Return [x, y] of the center of cell containing provided text 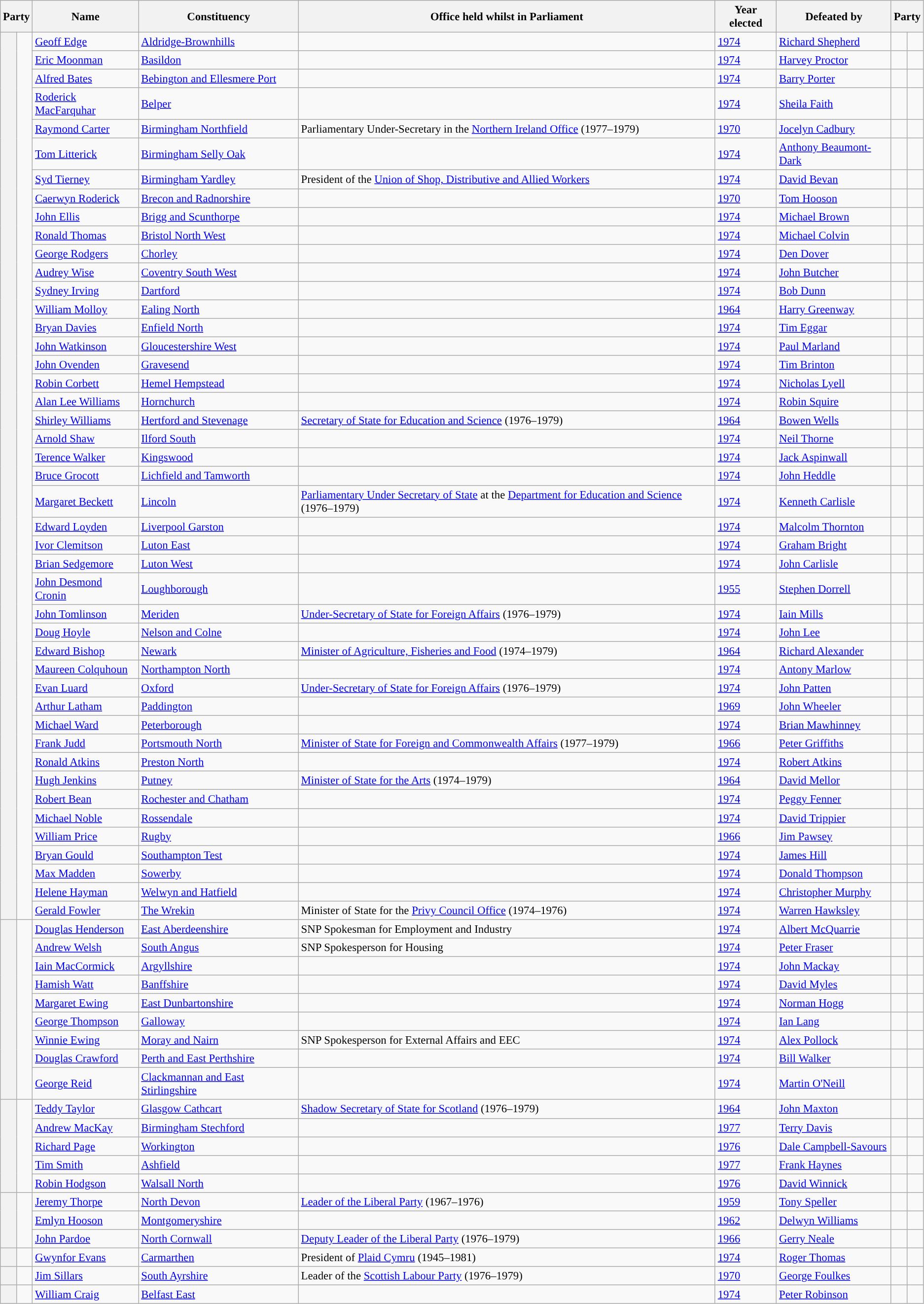
Bristol North West [218, 235]
Loughborough [218, 589]
Putney [218, 780]
Jocelyn Cadbury [834, 129]
Gloucestershire West [218, 346]
Aldridge-Brownhills [218, 42]
Brian Mawhinney [834, 725]
Birmingham Selly Oak [218, 154]
Hornchurch [218, 402]
Alfred Bates [86, 79]
Jim Pawsey [834, 836]
Northampton North [218, 670]
Parliamentary Under Secretary of State at the Department for Education and Science (1976–1979) [507, 501]
Coventry South West [218, 272]
1969 [746, 706]
John Butcher [834, 272]
Christopher Murphy [834, 892]
Neil Thorne [834, 439]
Sydney Irving [86, 291]
Tom Litterick [86, 154]
South Angus [218, 948]
North Cornwall [218, 1239]
Robin Hodgson [86, 1183]
David Myles [834, 985]
Terence Walker [86, 458]
Helene Hayman [86, 892]
Raymond Carter [86, 129]
Antony Marlow [834, 670]
Peggy Fenner [834, 799]
William Price [86, 836]
Caerwyn Roderick [86, 198]
Bruce Grocott [86, 476]
Eric Moonman [86, 60]
Constituency [218, 17]
Rugby [218, 836]
Jim Sillars [86, 1276]
David Trippier [834, 818]
Peter Fraser [834, 948]
Geoff Edge [86, 42]
Martin O'Neill [834, 1084]
Brigg and Scunthorpe [218, 216]
Alex Pollock [834, 1040]
Robin Squire [834, 402]
Argyllshire [218, 966]
Brecon and Radnorshire [218, 198]
Leader of the Liberal Party (1967–1976) [507, 1202]
Nelson and Colne [218, 633]
John Wheeler [834, 706]
Ilford South [218, 439]
Gwynfor Evans [86, 1257]
Bryan Davies [86, 328]
George Rodgers [86, 253]
South Ayrshire [218, 1276]
Syd Tierney [86, 179]
Oxford [218, 688]
Southampton Test [218, 855]
Peterborough [218, 725]
Glasgow Cathcart [218, 1109]
Harvey Proctor [834, 60]
Defeated by [834, 17]
Barry Porter [834, 79]
Kingswood [218, 458]
Michael Ward [86, 725]
Lincoln [218, 501]
Ashfield [218, 1164]
John Mackay [834, 966]
Bebington and Ellesmere Port [218, 79]
Carmarthen [218, 1257]
Minister of Agriculture, Fisheries and Food (1974–1979) [507, 651]
Bowen Wells [834, 421]
Richard Shepherd [834, 42]
Montgomeryshire [218, 1220]
Harry Greenway [834, 309]
Brian Sedgemore [86, 564]
Robin Corbett [86, 384]
Sowerby [218, 873]
Birmingham Stechford [218, 1128]
John Pardoe [86, 1239]
John Watkinson [86, 346]
Lichfield and Tamworth [218, 476]
The Wrekin [218, 911]
Den Dover [834, 253]
John Carlisle [834, 564]
Sheila Faith [834, 104]
Ivor Clemitson [86, 545]
Minister of State for the Privy Council Office (1974–1976) [507, 911]
Walsall North [218, 1183]
Douglas Crawford [86, 1058]
Jeremy Thorpe [86, 1202]
George Foulkes [834, 1276]
Portsmouth North [218, 743]
Margaret Ewing [86, 1003]
SNP Spokesman for Employment and Industry [507, 929]
Birmingham Northfield [218, 129]
Ealing North [218, 309]
Luton East [218, 545]
East Aberdeenshire [218, 929]
Frank Haynes [834, 1164]
Office held whilst in Parliament [507, 17]
Kenneth Carlisle [834, 501]
Graham Bright [834, 545]
Donald Thompson [834, 873]
Leader of the Scottish Labour Party (1976–1979) [507, 1276]
Robert Bean [86, 799]
Winnie Ewing [86, 1040]
Tony Speller [834, 1202]
Peter Robinson [834, 1295]
Hugh Jenkins [86, 780]
Gerry Neale [834, 1239]
Parliamentary Under-Secretary in the Northern Ireland Office (1977–1979) [507, 129]
Roger Thomas [834, 1257]
Arthur Latham [86, 706]
Luton West [218, 564]
Doug Hoyle [86, 633]
Enfield North [218, 328]
Stephen Dorrell [834, 589]
Max Madden [86, 873]
Warren Hawksley [834, 911]
Year elected [746, 17]
North Devon [218, 1202]
Robert Atkins [834, 762]
East Dunbartonshire [218, 1003]
Tim Brinton [834, 365]
George Reid [86, 1084]
Malcolm Thornton [834, 527]
Maureen Colquhoun [86, 670]
Roderick MacFarquhar [86, 104]
David Winnick [834, 1183]
Bill Walker [834, 1058]
Frank Judd [86, 743]
Edward Bishop [86, 651]
Richard Alexander [834, 651]
President of Plaid Cymru (1945–1981) [507, 1257]
Minister of State for Foreign and Commonwealth Affairs (1977–1979) [507, 743]
Gerald Fowler [86, 911]
Clackmannan and East Stirlingshire [218, 1084]
James Hill [834, 855]
Margaret Beckett [86, 501]
Deputy Leader of the Liberal Party (1976–1979) [507, 1239]
John Lee [834, 633]
President of the Union of Shop, Distributive and Allied Workers [507, 179]
George Thompson [86, 1022]
Albert McQuarrie [834, 929]
Secretary of State for Education and Science (1976–1979) [507, 421]
Norman Hogg [834, 1003]
Andrew MacKay [86, 1128]
Belfast East [218, 1295]
SNP Spokesperson for Housing [507, 948]
Bryan Gould [86, 855]
Evan Luard [86, 688]
Dale Campbell-Savours [834, 1146]
Edward Loyden [86, 527]
Ronald Thomas [86, 235]
Richard Page [86, 1146]
John Ellis [86, 216]
Michael Noble [86, 818]
Iain MacCormick [86, 966]
Tim Smith [86, 1164]
Douglas Henderson [86, 929]
1962 [746, 1220]
Iain Mills [834, 614]
John Ovenden [86, 365]
Birmingham Yardley [218, 179]
Gravesend [218, 365]
Basildon [218, 60]
Terry Davis [834, 1128]
Tim Eggar [834, 328]
1959 [746, 1202]
Hemel Hempstead [218, 384]
William Molloy [86, 309]
Teddy Taylor [86, 1109]
Minister of State for the Arts (1974–1979) [507, 780]
Galloway [218, 1022]
Banffshire [218, 985]
Michael Brown [834, 216]
Peter Griffiths [834, 743]
Audrey Wise [86, 272]
Hertford and Stevenage [218, 421]
Shirley Williams [86, 421]
SNP Spokesperson for External Affairs and EEC [507, 1040]
John Heddle [834, 476]
Welwyn and Hatfield [218, 892]
David Bevan [834, 179]
Preston North [218, 762]
John Desmond Cronin [86, 589]
Arnold Shaw [86, 439]
Ian Lang [834, 1022]
Dartford [218, 291]
Moray and Nairn [218, 1040]
Liverpool Garston [218, 527]
Bob Dunn [834, 291]
John Tomlinson [86, 614]
Ronald Atkins [86, 762]
Shadow Secretary of State for Scotland (1976–1979) [507, 1109]
Andrew Welsh [86, 948]
John Maxton [834, 1109]
Alan Lee Williams [86, 402]
Paddington [218, 706]
Belper [218, 104]
Newark [218, 651]
Jack Aspinwall [834, 458]
Delwyn Williams [834, 1220]
Rochester and Chatham [218, 799]
Paul Marland [834, 346]
Emlyn Hooson [86, 1220]
Workington [218, 1146]
Anthony Beaumont-Dark [834, 154]
1955 [746, 589]
David Mellor [834, 780]
Name [86, 17]
John Patten [834, 688]
Hamish Watt [86, 985]
Perth and East Perthshire [218, 1058]
William Craig [86, 1295]
Meriden [218, 614]
Michael Colvin [834, 235]
Tom Hooson [834, 198]
Rossendale [218, 818]
Nicholas Lyell [834, 384]
Chorley [218, 253]
